Identify which cell holds the provided text, then report its [x, y] central coordinate. 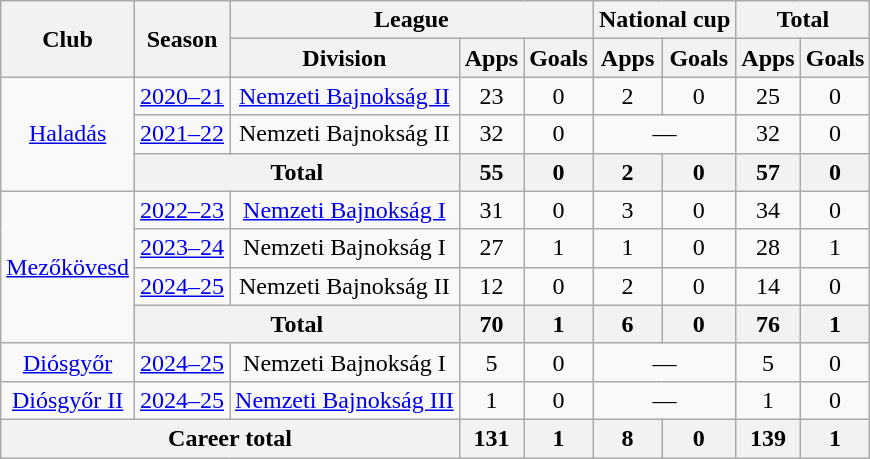
National cup [664, 20]
76 [768, 324]
Diósgyőr [68, 362]
Nemzeti Bajnokság III [345, 400]
23 [491, 96]
27 [491, 248]
Season [182, 39]
12 [491, 286]
Club [68, 39]
2023–24 [182, 248]
Mezőkövesd [68, 267]
2020–21 [182, 96]
2021–22 [182, 134]
Haladás [68, 134]
139 [768, 438]
55 [491, 172]
Division [345, 58]
Diósgyőr II [68, 400]
34 [768, 210]
70 [491, 324]
14 [768, 286]
2022–23 [182, 210]
3 [627, 210]
28 [768, 248]
6 [627, 324]
31 [491, 210]
Career total [230, 438]
8 [627, 438]
25 [768, 96]
League [412, 20]
57 [768, 172]
131 [491, 438]
